Determine the [X, Y] coordinate at the center of the cell enclosing the given text.  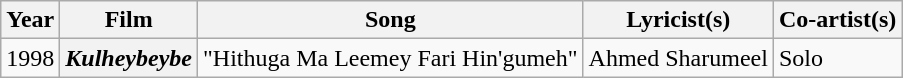
Song [391, 20]
Film [129, 20]
Co-artist(s) [837, 20]
Lyricist(s) [678, 20]
1998 [30, 58]
"Hithuga Ma Leemey Fari Hin'gumeh" [391, 58]
Year [30, 20]
Solo [837, 58]
Ahmed Sharumeel [678, 58]
Kulheybeybe [129, 58]
